Determine the [X, Y] coordinate at the center of the cell enclosing the given text.  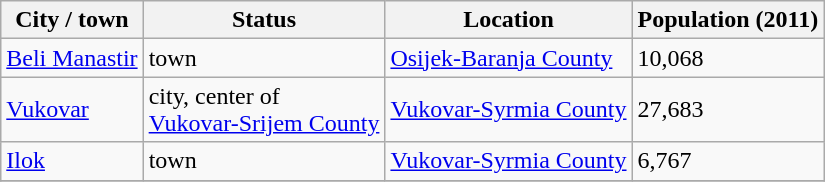
Population (2011) [728, 20]
6,767 [728, 161]
Ilok [72, 161]
Beli Manastir [72, 58]
Vukovar [72, 110]
Osijek-Baranja County [508, 58]
Status [264, 20]
city, center ofVukovar-Srijem County [264, 110]
Location [508, 20]
27,683 [728, 110]
10,068 [728, 58]
City / town [72, 20]
